For the text-containing cell, return its midpoint in [x, y] coordinate format. 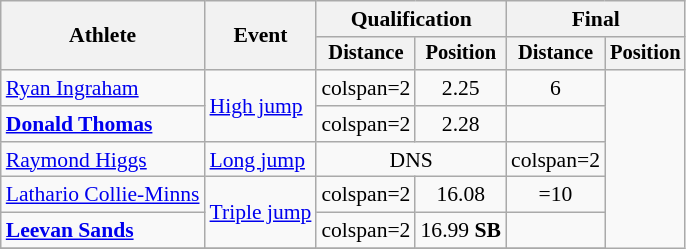
DNS [411, 160]
6 [556, 88]
16.99 SB [460, 231]
Athlete [103, 36]
Donald Thomas [103, 124]
Triple jump [261, 212]
Final [596, 19]
16.08 [460, 195]
Event [261, 36]
Raymond Higgs [103, 160]
2.25 [460, 88]
Ryan Ingraham [103, 88]
Lathario Collie-Minns [103, 195]
2.28 [460, 124]
Long jump [261, 160]
=10 [556, 195]
Qualification [411, 19]
High jump [261, 106]
Leevan Sands [103, 231]
